Return (X, Y) of the center of cell containing provided text 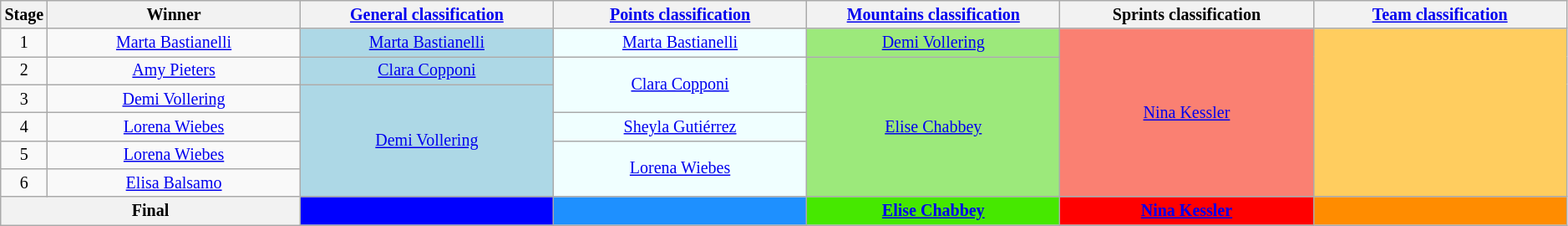
3 (24, 99)
General classification (426, 15)
Final (150, 211)
Mountains classification (934, 15)
Amy Pieters (174, 70)
1 (24, 44)
Points classification (680, 15)
4 (24, 127)
Sprints classification (1186, 15)
Elisa Balsamo (174, 182)
Winner (174, 15)
Team classification (1440, 15)
2 (24, 70)
6 (24, 182)
Sheyla Gutiérrez (680, 127)
Stage (24, 15)
5 (24, 154)
